Scan for the cell matching the given text and deliver its [X, Y] coordinate at center. 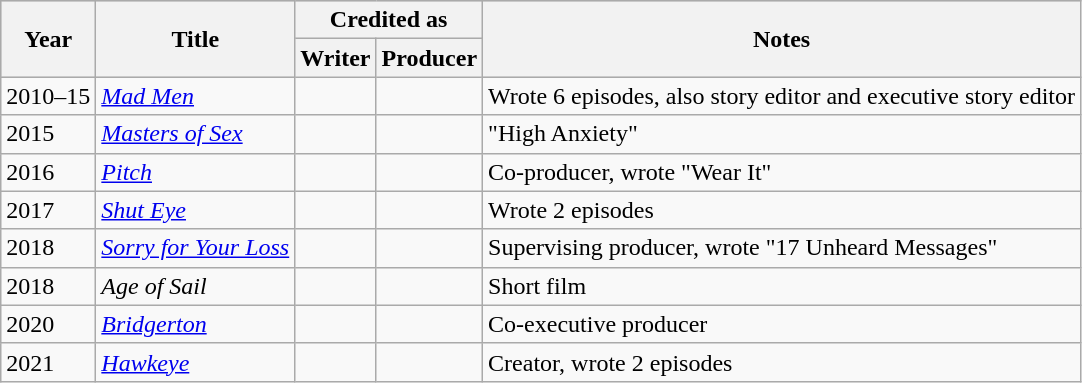
2016 [48, 172]
"High Anxiety" [782, 134]
Mad Men [196, 96]
Writer [336, 58]
Short film [782, 286]
Producer [430, 58]
Credited as [389, 20]
Bridgerton [196, 324]
Hawkeye [196, 362]
2010–15 [48, 96]
Year [48, 39]
2021 [48, 362]
Creator, wrote 2 episodes [782, 362]
Shut Eye [196, 210]
Masters of Sex [196, 134]
Pitch [196, 172]
Co-executive producer [782, 324]
Sorry for Your Loss [196, 248]
Co-producer, wrote "Wear It" [782, 172]
Notes [782, 39]
Title [196, 39]
Wrote 6 episodes, also story editor and executive story editor [782, 96]
Age of Sail [196, 286]
2015 [48, 134]
2020 [48, 324]
2017 [48, 210]
Supervising producer, wrote "17 Unheard Messages" [782, 248]
Wrote 2 episodes [782, 210]
